Detect which cell encompasses the target text, then output its [x, y] center coordinate. 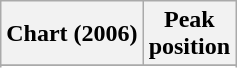
Peakposition [189, 34]
Chart (2006) [72, 34]
